Identify which cell holds the provided text, then report its [X, Y] central coordinate. 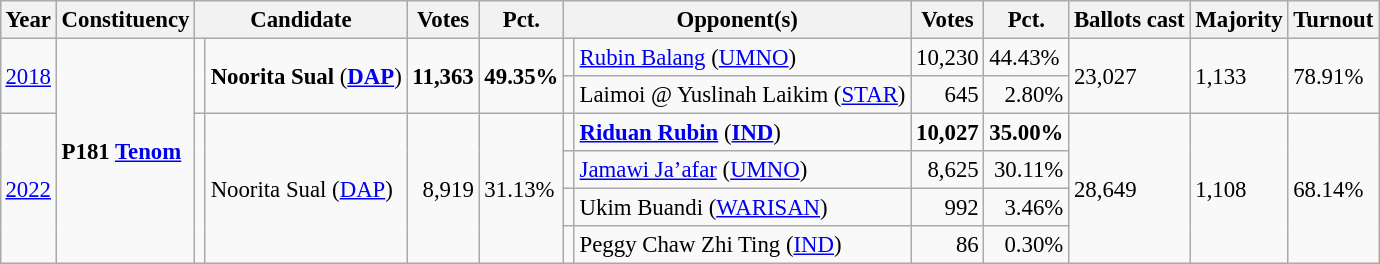
28,649 [1130, 189]
Rubin Balang (UMNO) [742, 57]
49.35% [522, 76]
645 [948, 95]
1,108 [1239, 189]
10,027 [948, 133]
Peggy Chaw Zhi Ting (IND) [742, 245]
0.30% [1026, 245]
Constituency [125, 20]
8,919 [443, 189]
Ukim Buandi (WARISAN) [742, 208]
Majority [1239, 20]
P181 Tenom [125, 151]
10,230 [948, 57]
30.11% [1026, 170]
Opponent(s) [738, 20]
Year [28, 20]
Jamawi Ja’afar (UMNO) [742, 170]
2022 [28, 189]
44.43% [1026, 57]
86 [948, 245]
2018 [28, 76]
Laimoi @ Yuslinah Laikim (STAR) [742, 95]
68.14% [1334, 189]
8,625 [948, 170]
Ballots cast [1130, 20]
35.00% [1026, 133]
Riduan Rubin (IND) [742, 133]
Turnout [1334, 20]
23,027 [1130, 76]
3.46% [1026, 208]
2.80% [1026, 95]
Candidate [301, 20]
31.13% [522, 189]
1,133 [1239, 76]
78.91% [1334, 76]
992 [948, 208]
11,363 [443, 76]
